Find where the given text appears and provide that cell's center as (X, Y) coordinate. 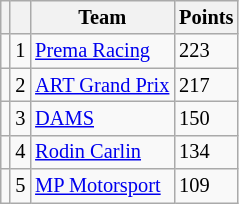
Points (206, 17)
1 (20, 51)
2 (20, 85)
5 (20, 186)
Team (102, 17)
4 (20, 152)
DAMS (102, 118)
150 (206, 118)
Prema Racing (102, 51)
3 (20, 118)
MP Motorsport (102, 186)
134 (206, 152)
Rodin Carlin (102, 152)
223 (206, 51)
109 (206, 186)
ART Grand Prix (102, 85)
217 (206, 85)
